Return [x, y] of the center of cell containing provided text 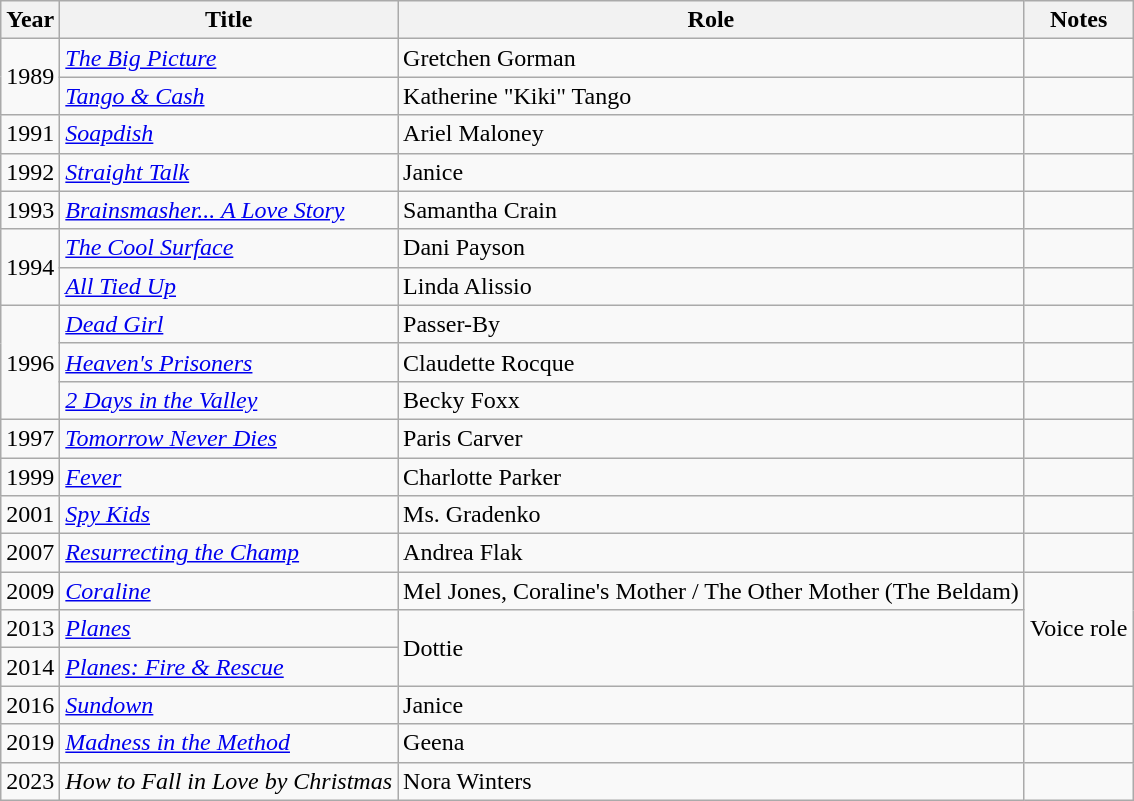
The Big Picture [229, 58]
Brainsmasher... A Love Story [229, 210]
Tomorrow Never Dies [229, 438]
Dead Girl [229, 324]
Planes [229, 629]
Dani Payson [712, 248]
Role [712, 20]
Tango & Cash [229, 96]
Gretchen Gorman [712, 58]
How to Fall in Love by Christmas [229, 781]
2019 [30, 743]
Sundown [229, 705]
Planes: Fire & Rescue [229, 667]
1997 [30, 438]
Voice role [1078, 629]
Heaven's Prisoners [229, 362]
Straight Talk [229, 172]
Samantha Crain [712, 210]
Paris Carver [712, 438]
1993 [30, 210]
Charlotte Parker [712, 477]
2 Days in the Valley [229, 400]
Dottie [712, 648]
Katherine "Kiki" Tango [712, 96]
Resurrecting the Champ [229, 553]
Spy Kids [229, 515]
Notes [1078, 20]
Nora Winters [712, 781]
1989 [30, 77]
2023 [30, 781]
1991 [30, 134]
Fever [229, 477]
Title [229, 20]
1994 [30, 267]
Soapdish [229, 134]
Geena [712, 743]
Ms. Gradenko [712, 515]
Mel Jones, Coraline's Mother / The Other Mother (The Beldam) [712, 591]
2014 [30, 667]
Madness in the Method [229, 743]
Year [30, 20]
Andrea Flak [712, 553]
1999 [30, 477]
2013 [30, 629]
Passer-By [712, 324]
2009 [30, 591]
1992 [30, 172]
2016 [30, 705]
Claudette Rocque [712, 362]
2007 [30, 553]
Ariel Maloney [712, 134]
The Cool Surface [229, 248]
2001 [30, 515]
All Tied Up [229, 286]
Becky Foxx [712, 400]
Linda Alissio [712, 286]
Coraline [229, 591]
1996 [30, 362]
